Extract the (x, y) coordinate from the center of the cell holding the provided text.  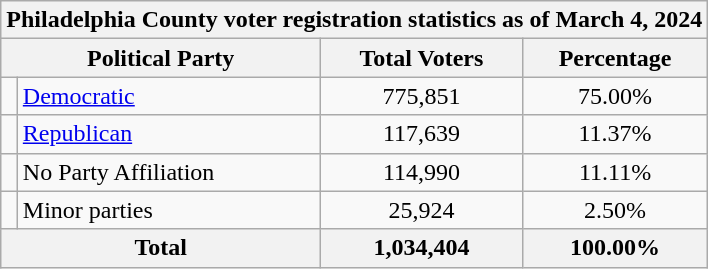
Philadelphia County voter registration statistics as of March 4, 2024 (354, 20)
Republican (168, 134)
Total Voters (422, 58)
No Party Affiliation (168, 172)
117,639 (422, 134)
25,924 (422, 210)
Total (161, 248)
11.37% (614, 134)
2.50% (614, 210)
Minor parties (168, 210)
75.00% (614, 96)
Democratic (168, 96)
1,034,404 (422, 248)
Political Party (161, 58)
Percentage (614, 58)
11.11% (614, 172)
775,851 (422, 96)
114,990 (422, 172)
100.00% (614, 248)
